Locate the cell with the specified text and output its (x, y) center coordinate. 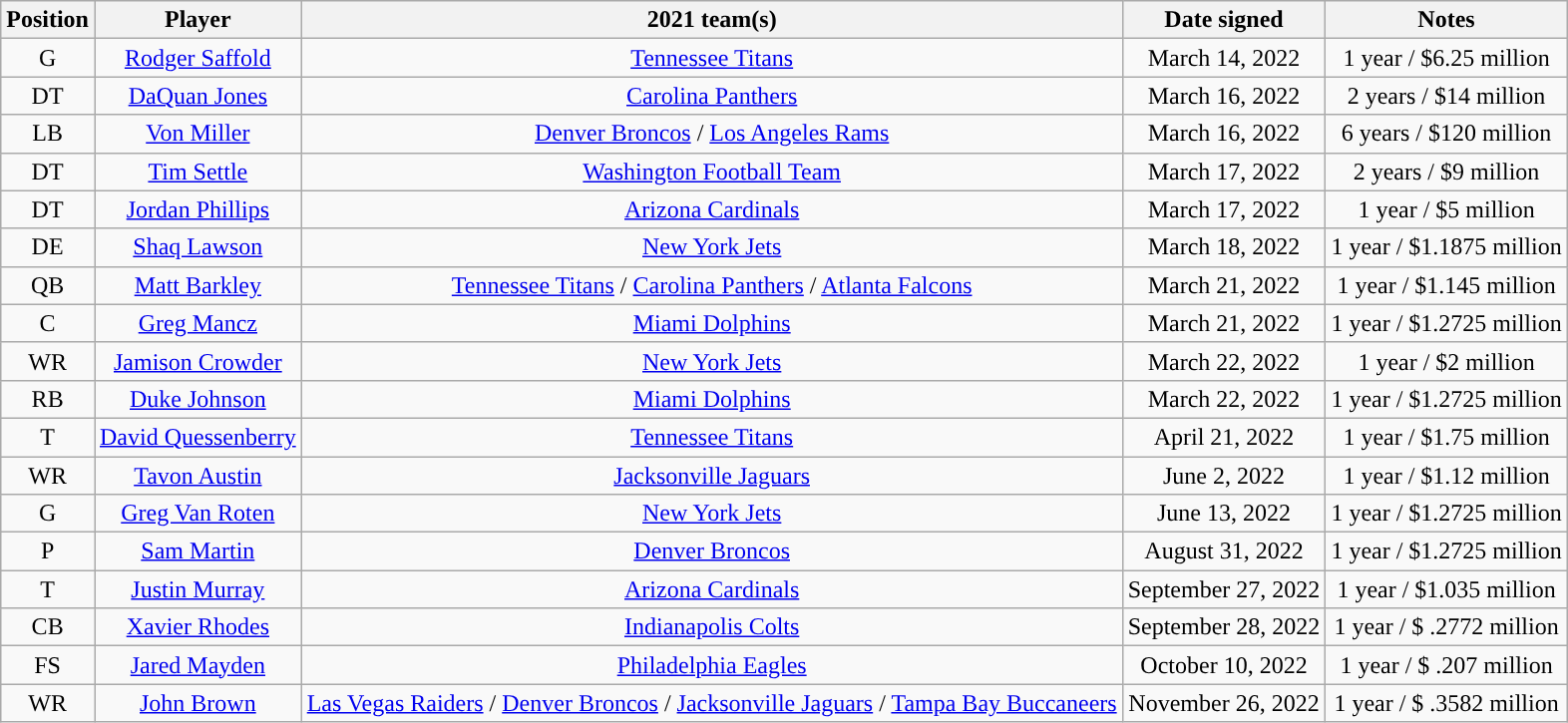
Von Miller (197, 134)
1 year / $6.25 million (1446, 58)
Washington Football Team (712, 172)
Greg Mancz (197, 323)
2 years / $14 million (1446, 96)
June 13, 2022 (1224, 514)
FS (48, 665)
August 31, 2022 (1224, 551)
Jacksonville Jaguars (712, 476)
Greg Van Roten (197, 514)
2021 team(s) (712, 20)
September 27, 2022 (1224, 589)
Tavon Austin (197, 476)
1 year / $2 million (1446, 361)
September 28, 2022 (1224, 627)
DE (48, 247)
1 year / $ .207 million (1446, 665)
DaQuan Jones (197, 96)
Sam Martin (197, 551)
1 year / $1.75 million (1446, 437)
Date signed (1224, 20)
2 years / $9 million (1446, 172)
Notes (1446, 20)
Indianapolis Colts (712, 627)
Matt Barkley (197, 285)
June 2, 2022 (1224, 476)
March 18, 2022 (1224, 247)
P (48, 551)
Denver Broncos / Los Angeles Rams (712, 134)
1 year / $1.145 million (1446, 285)
Position (48, 20)
Carolina Panthers (712, 96)
Las Vegas Raiders / Denver Broncos / Jacksonville Jaguars / Tampa Bay Buccaneers (712, 703)
LB (48, 134)
1 year / $ .3582 million (1446, 703)
David Quessenberry (197, 437)
1 year / $1.1875 million (1446, 247)
March 14, 2022 (1224, 58)
November 26, 2022 (1224, 703)
John Brown (197, 703)
C (48, 323)
1 year / $ .2772 million (1446, 627)
Denver Broncos (712, 551)
Rodger Saffold (197, 58)
Jared Mayden (197, 665)
Justin Murray (197, 589)
Player (197, 20)
CB (48, 627)
Duke Johnson (197, 399)
Jordan Phillips (197, 209)
1 year / $1.12 million (1446, 476)
Xavier Rhodes (197, 627)
Philadelphia Eagles (712, 665)
October 10, 2022 (1224, 665)
1 year / $5 million (1446, 209)
Tim Settle (197, 172)
April 21, 2022 (1224, 437)
RB (48, 399)
Shaq Lawson (197, 247)
Jamison Crowder (197, 361)
Tennessee Titans / Carolina Panthers / Atlanta Falcons (712, 285)
QB (48, 285)
6 years / $120 million (1446, 134)
1 year / $1.035 million (1446, 589)
